Identify which cell holds the provided text, then report its (x, y) central coordinate. 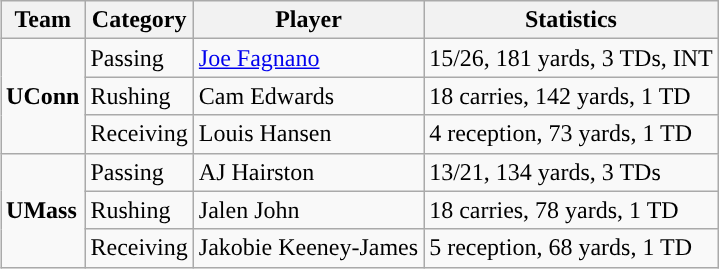
18 carries, 142 yards, 1 TD (572, 96)
13/21, 134 yards, 3 TDs (572, 172)
UMass (43, 210)
UConn (43, 96)
AJ Hairston (308, 172)
Louis Hansen (308, 134)
15/26, 181 yards, 3 TDs, INT (572, 58)
Joe Fagnano (308, 58)
Cam Edwards (308, 96)
Category (139, 20)
Jakobie Keeney-James (308, 248)
Team (43, 20)
Statistics (572, 20)
Jalen John (308, 210)
5 reception, 68 yards, 1 TD (572, 248)
18 carries, 78 yards, 1 TD (572, 210)
4 reception, 73 yards, 1 TD (572, 134)
Player (308, 20)
